Provide the [x, y] coordinate of the cell's center where the given text is located.  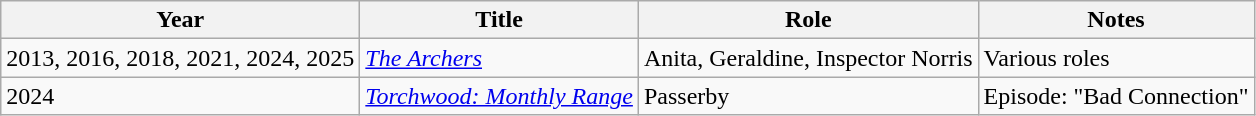
Anita, Geraldine, Inspector Norris [808, 58]
Title [500, 20]
Various roles [1116, 58]
The Archers [500, 58]
Notes [1116, 20]
Role [808, 20]
Year [180, 20]
Passerby [808, 96]
2024 [180, 96]
Episode: "Bad Connection" [1116, 96]
2013, 2016, 2018, 2021, 2024, 2025 [180, 58]
Torchwood: Monthly Range [500, 96]
